Capture the cell that displays the provided text and extract its (x, y) central coordinate. 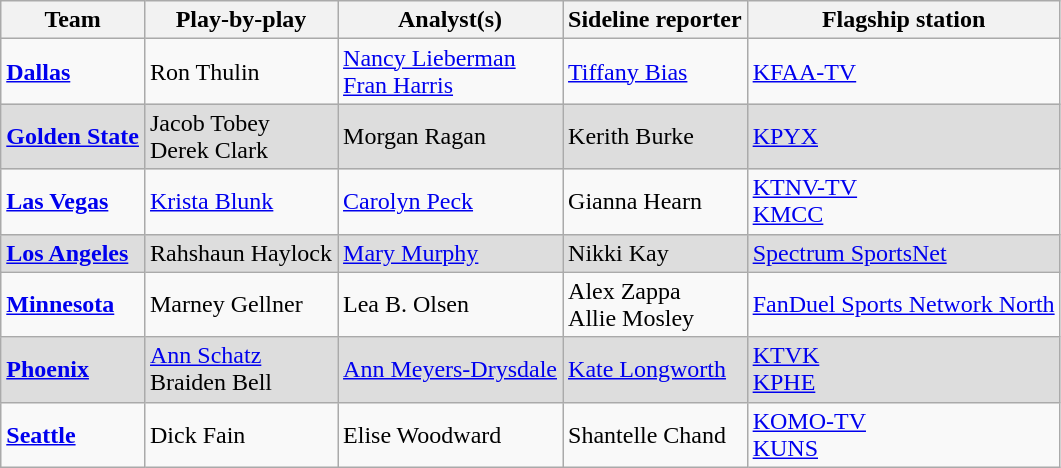
Lea B. Olsen (450, 304)
Dallas (73, 72)
KOMO-TVKUNS (904, 434)
Alex ZappaAllie Mosley (656, 304)
Kerith Burke (656, 136)
Gianna Hearn (656, 202)
Los Angeles (73, 253)
Nikki Kay (656, 253)
FanDuel Sports Network North (904, 304)
Phoenix (73, 370)
Las Vegas (73, 202)
Krista Blunk (240, 202)
Analyst(s) (450, 20)
Spectrum SportsNet (904, 253)
KTNV-TVKMCC (904, 202)
Morgan Ragan (450, 136)
Minnesota (73, 304)
Flagship station (904, 20)
Shantelle Chand (656, 434)
Dick Fain (240, 434)
Play-by-play (240, 20)
KTVKKPHE (904, 370)
Golden State (73, 136)
KFAA-TV (904, 72)
Mary Murphy (450, 253)
Team (73, 20)
Elise Woodward (450, 434)
Tiffany Bias (656, 72)
Ann SchatzBraiden Bell (240, 370)
Nancy LiebermanFran Harris (450, 72)
Ron Thulin (240, 72)
Jacob TobeyDerek Clark (240, 136)
Rahshaun Haylock (240, 253)
KPYX (904, 136)
Marney Gellner (240, 304)
Sideline reporter (656, 20)
Seattle (73, 434)
Ann Meyers-Drysdale (450, 370)
Kate Longworth (656, 370)
Carolyn Peck (450, 202)
